Return the [x, y] coordinate for the center point of the cell that contains the specified text.  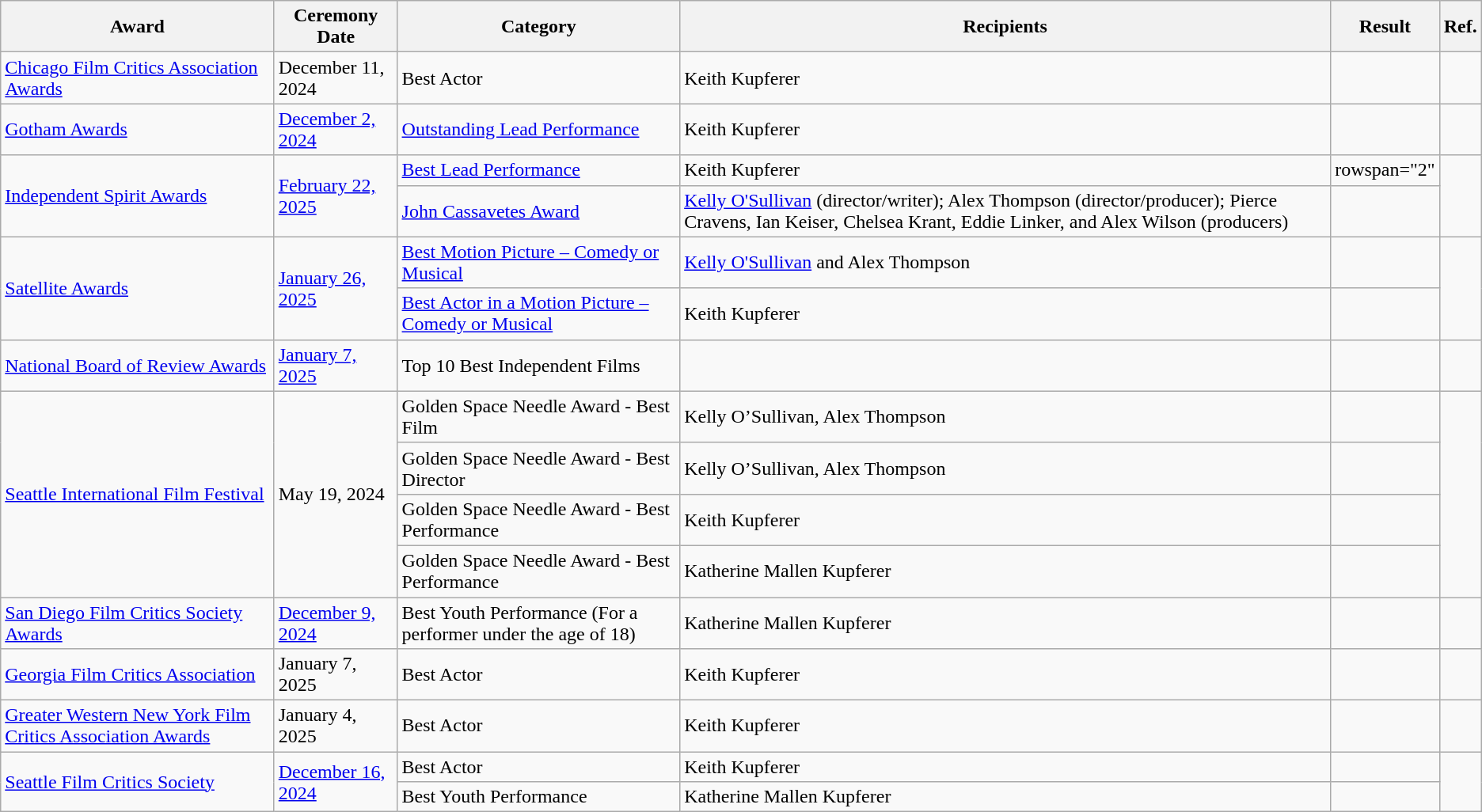
December 16, 2024 [336, 782]
Satellite Awards [138, 288]
rowspan="2" [1385, 170]
December 9, 2024 [336, 622]
January 4, 2025 [336, 727]
Chicago Film Critics Association Awards [138, 78]
February 22, 2025 [336, 196]
January 26, 2025 [336, 288]
Ceremony Date [336, 27]
Award [138, 27]
Golden Space Needle Award - Best Director [538, 469]
Best Lead Performance [538, 170]
May 19, 2024 [336, 494]
Kelly O'Sullivan and Alex Thompson [1005, 263]
National Board of Review Awards [138, 366]
Best Youth Performance [538, 797]
Best Youth Performance (For a performer under the age of 18) [538, 622]
Gotham Awards [138, 130]
San Diego Film Critics Society Awards [138, 622]
Greater Western New York Film Critics Association Awards [138, 727]
Best Actor in a Motion Picture – Comedy or Musical [538, 313]
Outstanding Lead Performance [538, 130]
Seattle International Film Festival [138, 494]
Best Motion Picture – Comedy or Musical [538, 263]
Independent Spirit Awards [138, 196]
Top 10 Best Independent Films [538, 366]
Recipients [1005, 27]
Seattle Film Critics Society [138, 782]
John Cassavetes Award [538, 211]
Result [1385, 27]
Ref. [1460, 27]
December 2, 2024 [336, 130]
December 11, 2024 [336, 78]
Golden Space Needle Award - Best Film [538, 416]
Georgia Film Critics Association [138, 674]
Category [538, 27]
